Output the (x, y) coordinate of the center of the cell containing the given text.  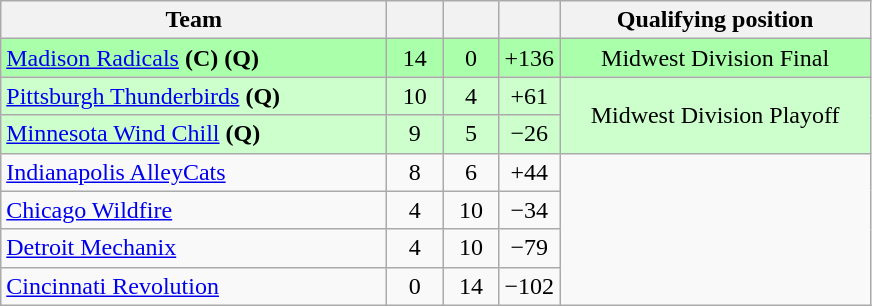
Cincinnati Revolution (194, 286)
8 (415, 172)
9 (415, 134)
Midwest Division Playoff (716, 115)
Madison Radicals (C) (Q) (194, 58)
−102 (530, 286)
Midwest Division Final (716, 58)
−26 (530, 134)
+44 (530, 172)
Pittsburgh Thunderbirds (Q) (194, 96)
Qualifying position (716, 20)
−34 (530, 210)
−79 (530, 248)
5 (471, 134)
+136 (530, 58)
Minnesota Wind Chill (Q) (194, 134)
+61 (530, 96)
6 (471, 172)
Chicago Wildfire (194, 210)
Detroit Mechanix (194, 248)
Team (194, 20)
Indianapolis AlleyCats (194, 172)
